Locate the cell with the specified text and output its [X, Y] center coordinate. 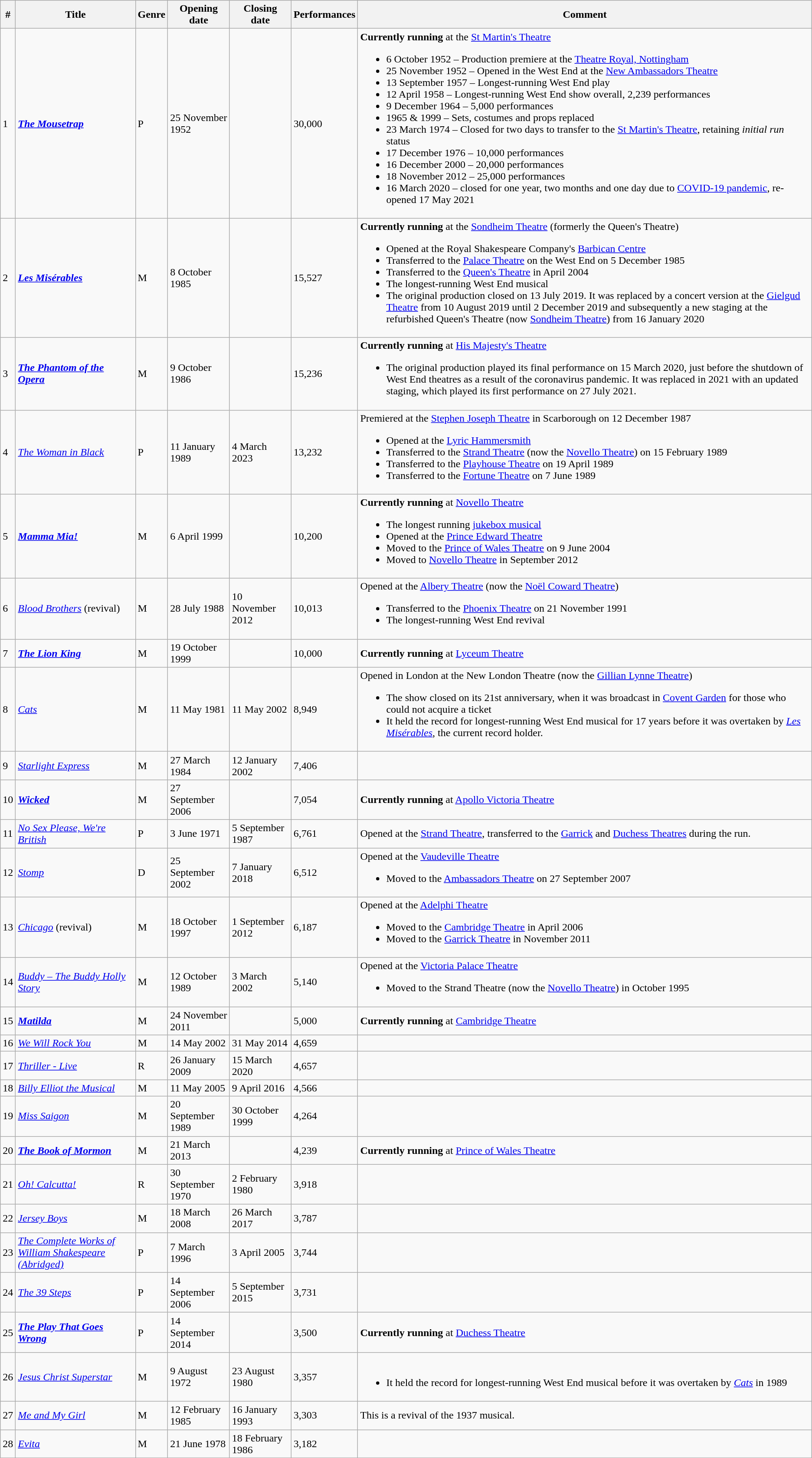
Opened at the Vaudeville TheatreMoved to the Ambassadors Theatre on 27 September 2007 [585, 872]
Evita [75, 1444]
24 November 2011 [199, 1021]
27 [8, 1415]
5 [8, 536]
We Will Rock You [75, 1043]
3,744 [324, 1252]
18 October 1997 [199, 927]
3 June 1971 [199, 834]
11 [8, 834]
Opened at the Albery Theatre (now the Noël Coward Theatre)Transferred to the Phoenix Theatre on 21 November 1991The longest-running West End revival [585, 609]
21 June 1978 [199, 1444]
12 October 1989 [199, 982]
10,000 [324, 653]
15,527 [324, 278]
4 March 2023 [260, 452]
Jesus Christ Superstar [75, 1377]
30,000 [324, 123]
20 September 1989 [199, 1116]
The 39 Steps [75, 1292]
Starlight Express [75, 765]
18 March 2008 [199, 1218]
No Sex Please, We're British [75, 834]
3,357 [324, 1377]
19 October 1999 [199, 653]
The Lion King [75, 653]
22 [8, 1218]
The Woman in Black [75, 452]
7,054 [324, 799]
Buddy – The Buddy Holly Story [75, 982]
Currently running at Duchess Theatre [585, 1332]
Wicked [75, 799]
6,512 [324, 872]
3,182 [324, 1444]
Currently running at Prince of Wales Theatre [585, 1150]
Blood Brothers (revival) [75, 609]
9 August 1972 [199, 1377]
9 October 1986 [199, 374]
The Phantom of the Opera [75, 374]
Me and My Girl [75, 1415]
19 [8, 1116]
Currently running at Apollo Victoria Theatre [585, 799]
18 [8, 1088]
4,239 [324, 1150]
15 March 2020 [260, 1065]
8 October 1985 [199, 278]
11 May 2005 [199, 1088]
27 March 1984 [199, 765]
Openingdate [199, 15]
Closingdate [260, 15]
1 [8, 123]
Mamma Mia! [75, 536]
28 [8, 1444]
Currently running at Lyceum Theatre [585, 653]
6 [8, 609]
11 January 1989 [199, 452]
3 March 2002 [260, 982]
4,659 [324, 1043]
The Mousetrap [75, 123]
11 May 2002 [260, 709]
Oh! Calcutta! [75, 1184]
Cats [75, 709]
Thriller - Live [75, 1065]
21 March 2013 [199, 1150]
10,200 [324, 536]
23 [8, 1252]
12 February 1985 [199, 1415]
15 [8, 1021]
25 [8, 1332]
4,566 [324, 1088]
8,949 [324, 709]
31 May 2014 [260, 1043]
Opened at the Strand Theatre, transferred to the Garrick and Duchess Theatres during the run. [585, 834]
8 [8, 709]
Currently running at Cambridge Theatre [585, 1021]
12 [8, 872]
14 May 2002 [199, 1043]
The Play That Goes Wrong [75, 1332]
14 September 2014 [199, 1332]
This is a revival of the 1937 musical. [585, 1415]
2 [8, 278]
11 May 1981 [199, 709]
4,264 [324, 1116]
Performances [324, 15]
26 March 2017 [260, 1218]
The Complete Works of William Shakespeare (Abridged) [75, 1252]
Comment [585, 15]
Title [75, 15]
3 [8, 374]
6,187 [324, 927]
14 September 2006 [199, 1292]
4,657 [324, 1065]
18 February 1986 [260, 1444]
13 [8, 927]
Miss Saigon [75, 1116]
Opened at the Adelphi TheatreMoved to the Cambridge Theatre in April 2006Moved to the Garrick Theatre in November 2011 [585, 927]
2 February 1980 [260, 1184]
3,918 [324, 1184]
3,731 [324, 1292]
Opened at the Victoria Palace TheatreMoved to the Strand Theatre (now the Novello Theatre) in October 1995 [585, 982]
30 September 1970 [199, 1184]
5 September 2015 [260, 1292]
7,406 [324, 765]
3,500 [324, 1332]
# [8, 15]
17 [8, 1065]
5,140 [324, 982]
28 July 1988 [199, 609]
9 [8, 765]
9 April 2016 [260, 1088]
The Book of Mormon [75, 1150]
5,000 [324, 1021]
23 August 1980 [260, 1377]
Jersey Boys [75, 1218]
25 September 2002 [199, 872]
4 [8, 452]
Chicago (revival) [75, 927]
6,761 [324, 834]
5 September 1987 [260, 834]
Genre [152, 15]
26 January 2009 [199, 1065]
15,236 [324, 374]
1 September 2012 [260, 927]
12 January 2002 [260, 765]
21 [8, 1184]
7 January 2018 [260, 872]
7 [8, 653]
16 [8, 1043]
24 [8, 1292]
Billy Elliot the Musical [75, 1088]
Les Misérables [75, 278]
3,303 [324, 1415]
10 November 2012 [260, 609]
14 [8, 982]
Stomp [75, 872]
3 April 2005 [260, 1252]
26 [8, 1377]
6 April 1999 [199, 536]
13,232 [324, 452]
30 October 1999 [260, 1116]
27 September 2006 [199, 799]
25 November 1952 [199, 123]
10 [8, 799]
10,013 [324, 609]
20 [8, 1150]
Matilda [75, 1021]
16 January 1993 [260, 1415]
7 March 1996 [199, 1252]
3,787 [324, 1218]
It held the record for longest-running West End musical before it was overtaken by Cats in 1989 [585, 1377]
D [152, 872]
